Identify which cell holds the provided text, then report its (x, y) central coordinate. 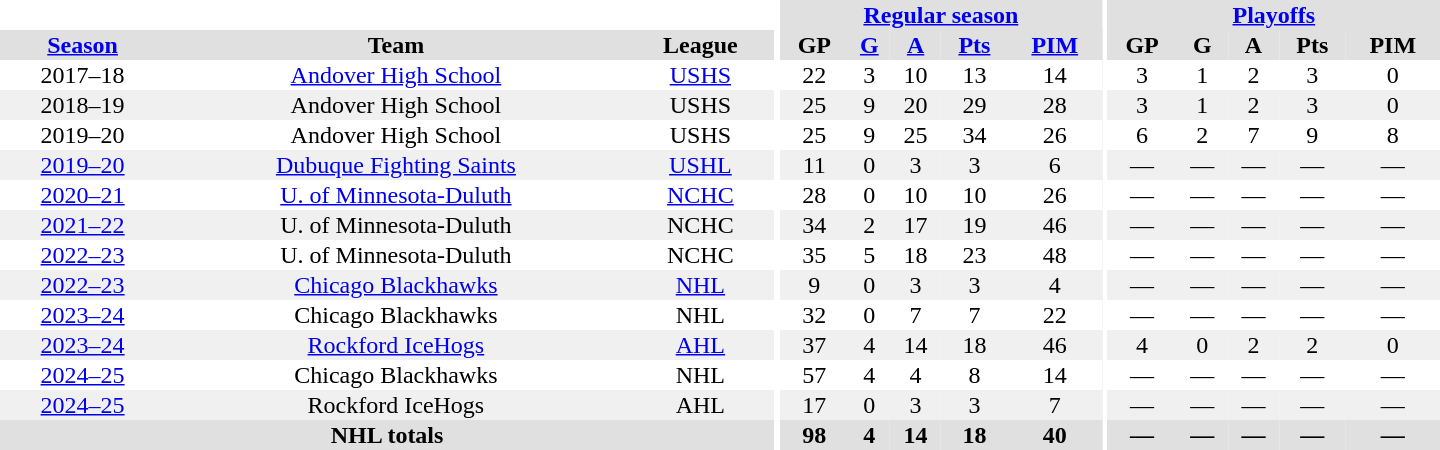
98 (814, 435)
48 (1055, 255)
5 (870, 255)
League (700, 45)
57 (814, 375)
Regular season (941, 15)
2020–21 (82, 195)
40 (1055, 435)
Playoffs (1274, 15)
32 (814, 315)
2018–19 (82, 105)
Team (396, 45)
23 (974, 255)
19 (974, 225)
Dubuque Fighting Saints (396, 165)
USHL (700, 165)
13 (974, 75)
2017–18 (82, 75)
37 (814, 345)
2021–22 (82, 225)
35 (814, 255)
20 (916, 105)
29 (974, 105)
NHL totals (387, 435)
11 (814, 165)
Season (82, 45)
